Provide the (x, y) coordinate of the cell's center where the given text is located.  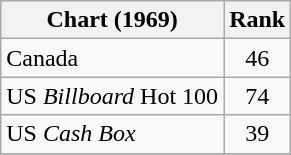
Rank (258, 20)
Canada (112, 58)
74 (258, 96)
39 (258, 134)
46 (258, 58)
Chart (1969) (112, 20)
US Billboard Hot 100 (112, 96)
US Cash Box (112, 134)
